Pinpoint the cell where the given text exists, returning its (x, y) midpoint coordinate. 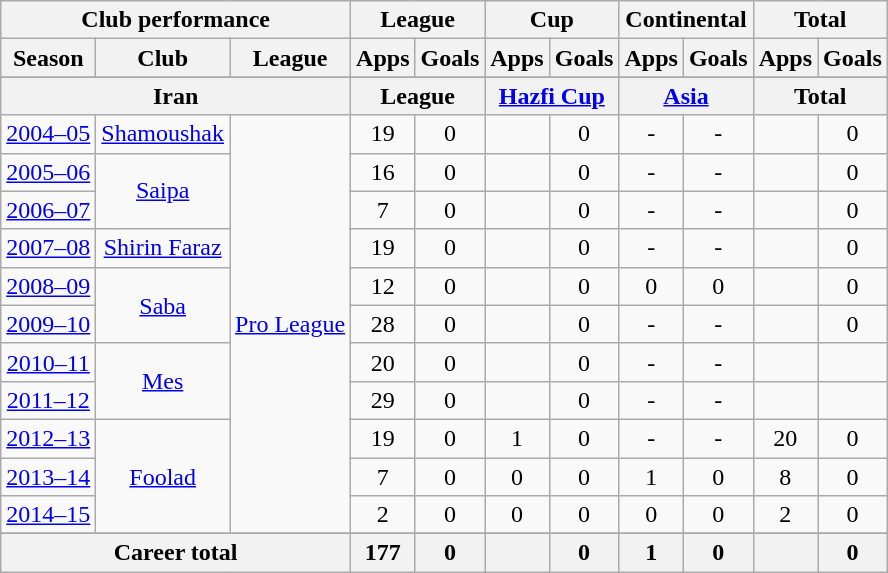
Asia (686, 96)
Club performance (176, 20)
2007–08 (48, 248)
Club (163, 58)
Shirin Faraz (163, 248)
Foolad (163, 476)
2009–10 (48, 324)
Season (48, 58)
177 (383, 553)
2014–15 (48, 515)
2010–11 (48, 362)
29 (383, 400)
Saba (163, 305)
8 (785, 477)
Pro League (290, 324)
2004–05 (48, 134)
Continental (686, 20)
2011–12 (48, 400)
Shamoushak (163, 134)
Saipa (163, 191)
Iran (176, 96)
Hazfi Cup (552, 96)
Mes (163, 381)
2008–09 (48, 286)
28 (383, 324)
2006–07 (48, 210)
2012–13 (48, 438)
16 (383, 172)
2013–14 (48, 477)
12 (383, 286)
2005–06 (48, 172)
Career total (176, 553)
Cup (552, 20)
